Detect which cell encompasses the target text, then output its [x, y] center coordinate. 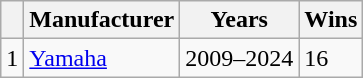
Yamaha [102, 58]
16 [331, 58]
1 [12, 58]
2009–2024 [240, 58]
Wins [331, 20]
Manufacturer [102, 20]
Years [240, 20]
